Locate the cell with the specified text and output its (X, Y) center coordinate. 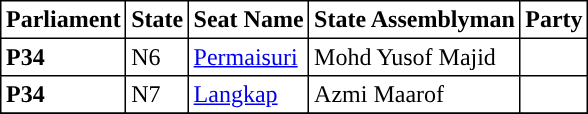
Parliament (64, 20)
State (157, 20)
Seat Name (248, 20)
Mohd Yusof Majid (414, 57)
Party (554, 20)
N6 (157, 57)
N7 (157, 95)
Permaisuri (248, 57)
Azmi Maarof (414, 95)
State Assemblyman (414, 20)
Langkap (248, 95)
